For the text-containing cell, return its midpoint in (X, Y) coordinate format. 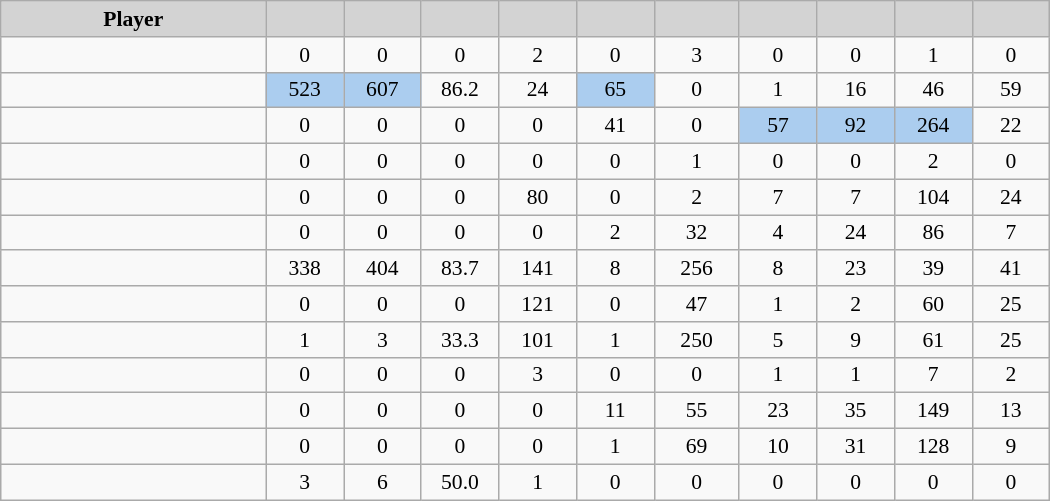
338 (305, 269)
47 (696, 304)
60 (933, 304)
92 (856, 126)
264 (933, 126)
250 (696, 340)
69 (696, 447)
523 (305, 90)
46 (933, 90)
104 (933, 197)
22 (1011, 126)
80 (538, 197)
149 (933, 411)
13 (1011, 411)
128 (933, 447)
6 (383, 482)
607 (383, 90)
10 (778, 447)
4 (778, 233)
50.0 (460, 482)
39 (933, 269)
61 (933, 340)
256 (696, 269)
59 (1011, 90)
101 (538, 340)
32 (696, 233)
83.7 (460, 269)
86.2 (460, 90)
65 (615, 90)
35 (856, 411)
404 (383, 269)
57 (778, 126)
121 (538, 304)
31 (856, 447)
Player (134, 19)
141 (538, 269)
5 (778, 340)
33.3 (460, 340)
86 (933, 233)
55 (696, 411)
16 (856, 90)
11 (615, 411)
